Locate the cell with the specified text and output its (x, y) center coordinate. 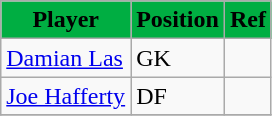
GK (178, 58)
Ref (248, 20)
Position (178, 20)
DF (178, 96)
Damian Las (66, 58)
Player (66, 20)
Joe Hafferty (66, 96)
